Capture the cell that displays the provided text and extract its [x, y] central coordinate. 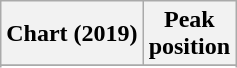
Chart (2019) [72, 34]
Peakposition [189, 34]
